Locate the cell with the specified text and output its [X, Y] center coordinate. 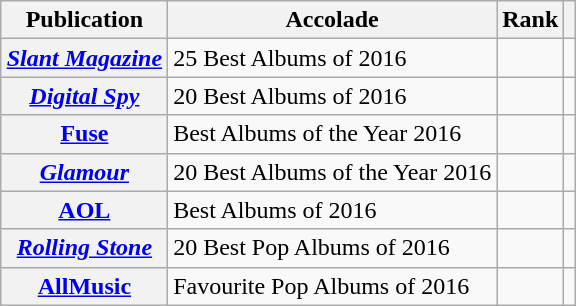
20 Best Pop Albums of 2016 [332, 248]
Rank [530, 20]
AllMusic [84, 286]
Best Albums of the Year 2016 [332, 134]
Favourite Pop Albums of 2016 [332, 286]
Rolling Stone [84, 248]
AOL [84, 210]
Publication [84, 20]
Fuse [84, 134]
25 Best Albums of 2016 [332, 58]
20 Best Albums of 2016 [332, 96]
Glamour [84, 172]
Digital Spy [84, 96]
Accolade [332, 20]
20 Best Albums of the Year 2016 [332, 172]
Best Albums of 2016 [332, 210]
Slant Magazine [84, 58]
